Find where the given text appears and provide that cell's center as (x, y) coordinate. 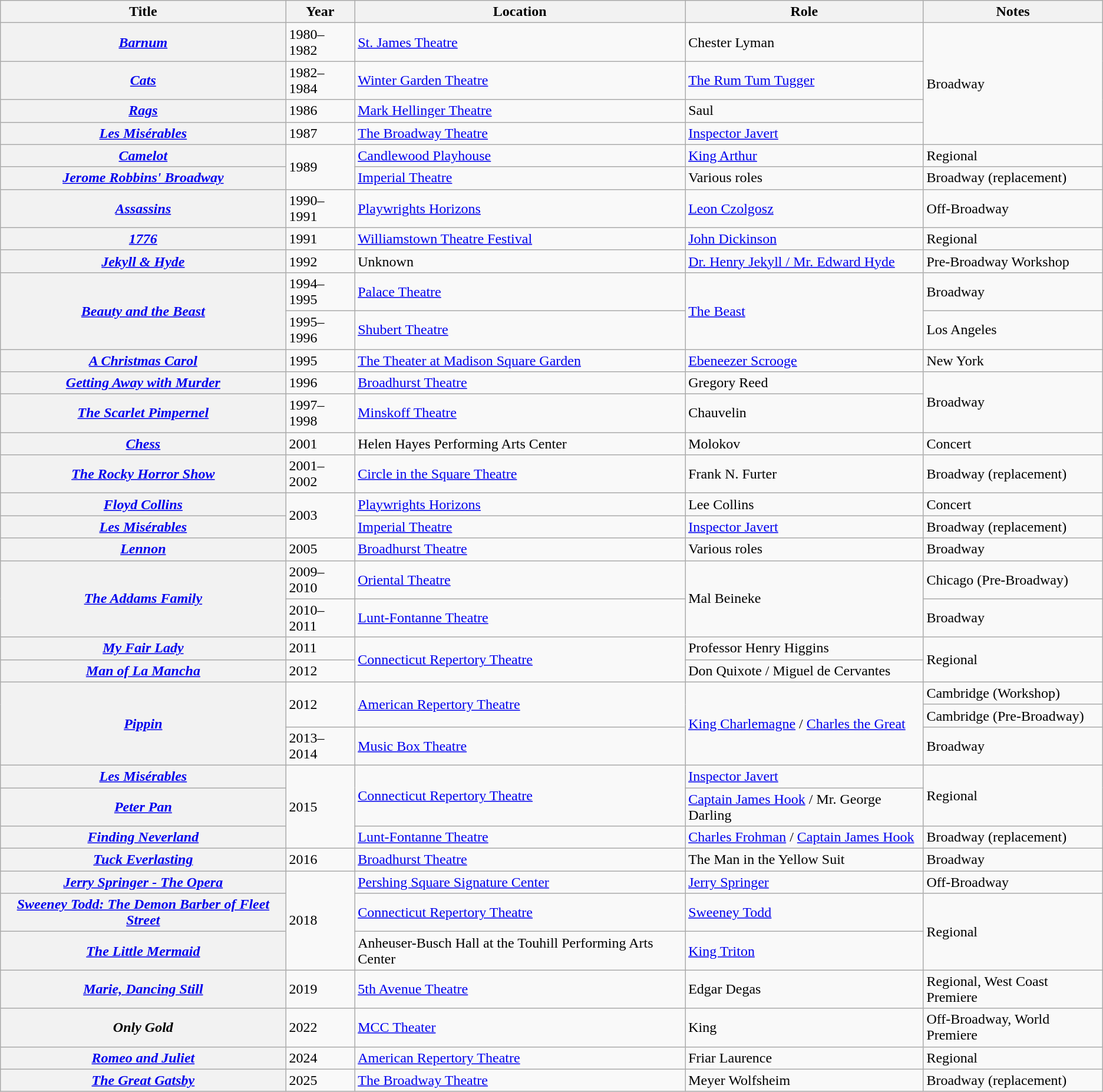
Williamstown Theatre Festival (520, 239)
Los Angeles (1013, 330)
2019 (321, 989)
1995 (321, 360)
King (804, 1028)
Pre-Broadway Workshop (1013, 261)
Rags (143, 111)
The Great Gatsby (143, 1080)
Jerome Robbins' Broadway (143, 178)
Circle in the Square Theatre (520, 474)
2013–2014 (321, 746)
Year (321, 12)
Jerry Springer - The Opera (143, 882)
1990–1991 (321, 209)
2015 (321, 806)
MCC Theater (520, 1028)
5th Avenue Theatre (520, 989)
Don Quixote / Miguel de Cervantes (804, 671)
2001 (321, 444)
Professor Henry Higgins (804, 648)
Marie, Dancing Still (143, 989)
Assassins (143, 209)
A Christmas Carol (143, 360)
The Little Mermaid (143, 951)
Romeo and Juliet (143, 1058)
Chicago (Pre-Broadway) (1013, 580)
1992 (321, 261)
Camelot (143, 156)
1986 (321, 111)
The Man in the Yellow Suit (804, 860)
2009–2010 (321, 580)
The Rum Tum Tugger (804, 80)
The Rocky Horror Show (143, 474)
Role (804, 12)
Pippin (143, 724)
King Triton (804, 951)
Regional, West Coast Premiere (1013, 989)
1776 (143, 239)
Chess (143, 444)
Notes (1013, 12)
Helen Hayes Performing Arts Center (520, 444)
Cambridge (Workshop) (1013, 693)
1989 (321, 167)
2024 (321, 1058)
My Fair Lady (143, 648)
Anheuser-Busch Hall at the Touhill Performing Arts Center (520, 951)
Pershing Square Signature Center (520, 882)
Jekyll & Hyde (143, 261)
Peter Pan (143, 806)
Chauvelin (804, 414)
1995–1996 (321, 330)
Music Box Theatre (520, 746)
Meyer Wolfsheim (804, 1080)
Finding Neverland (143, 837)
The Addams Family (143, 599)
The Scarlet Pimpernel (143, 414)
1991 (321, 239)
2022 (321, 1028)
Molokov (804, 444)
2003 (321, 516)
King Arthur (804, 156)
Chester Lyman (804, 42)
King Charlemagne / Charles the Great (804, 724)
2011 (321, 648)
New York (1013, 360)
Cats (143, 80)
Palace Theatre (520, 291)
Off-Broadway, World Premiere (1013, 1028)
Man of La Mancha (143, 671)
Gregory Reed (804, 383)
Dr. Henry Jekyll / Mr. Edward Hyde (804, 261)
Leon Czolgosz (804, 209)
Location (520, 12)
1997–1998 (321, 414)
Minskoff Theatre (520, 414)
1980–1982 (321, 42)
2018 (321, 921)
Charles Frohman / Captain James Hook (804, 837)
John Dickinson (804, 239)
Sweeney Todd: The Demon Barber of Fleet Street (143, 912)
Sweeney Todd (804, 912)
Only Gold (143, 1028)
Friar Laurence (804, 1058)
1994–1995 (321, 291)
Captain James Hook / Mr. George Darling (804, 806)
1987 (321, 133)
2005 (321, 549)
2016 (321, 860)
Mal Beineke (804, 599)
Barnum (143, 42)
Frank N. Furter (804, 474)
Unknown (520, 261)
Tuck Everlasting (143, 860)
Edgar Degas (804, 989)
Floyd Collins (143, 504)
Lennon (143, 549)
Saul (804, 111)
Winter Garden Theatre (520, 80)
2025 (321, 1080)
Cambridge (Pre-Broadway) (1013, 715)
Mark Hellinger Theatre (520, 111)
Beauty and the Beast (143, 311)
St. James Theatre (520, 42)
Title (143, 12)
Ebeneezer Scrooge (804, 360)
Lee Collins (804, 504)
Getting Away with Murder (143, 383)
2001–2002 (321, 474)
Candlewood Playhouse (520, 156)
Shubert Theatre (520, 330)
Oriental Theatre (520, 580)
The Theater at Madison Square Garden (520, 360)
1982–1984 (321, 80)
2010–2011 (321, 618)
The Beast (804, 311)
Jerry Springer (804, 882)
1996 (321, 383)
